Identify which cell holds the provided text, then report its [x, y] central coordinate. 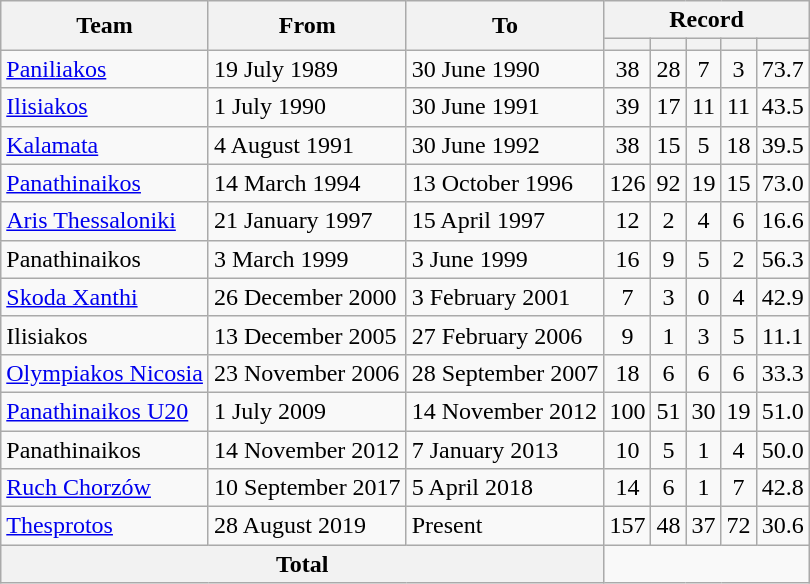
37 [704, 526]
13 October 1996 [505, 183]
72 [738, 526]
3 February 2001 [505, 297]
73.0 [782, 183]
To [505, 26]
39 [628, 107]
Paniliakos [105, 69]
Aris Thessaloniki [105, 221]
10 [628, 449]
Present [505, 526]
23 November 2006 [307, 373]
From [307, 26]
28 August 2019 [307, 526]
30.6 [782, 526]
13 December 2005 [307, 335]
12 [628, 221]
33.3 [782, 373]
Skoda Xanthi [105, 297]
Kalamata [105, 145]
Team [105, 26]
28 [668, 69]
16.6 [782, 221]
0 [704, 297]
3 June 1999 [505, 259]
Record [706, 20]
11.1 [782, 335]
30 June 1990 [505, 69]
50.0 [782, 449]
14 [628, 488]
21 January 1997 [307, 221]
48 [668, 526]
56.3 [782, 259]
Total [302, 564]
1 July 2009 [307, 411]
30 June 1991 [505, 107]
Thesprotos [105, 526]
39.5 [782, 145]
43.5 [782, 107]
42.9 [782, 297]
42.8 [782, 488]
126 [628, 183]
73.7 [782, 69]
5 April 2018 [505, 488]
26 December 2000 [307, 297]
3 March 1999 [307, 259]
51.0 [782, 411]
30 [704, 411]
100 [628, 411]
30 June 1992 [505, 145]
1 July 1990 [307, 107]
7 January 2013 [505, 449]
10 September 2017 [307, 488]
Ruch Chorzów [105, 488]
51 [668, 411]
28 September 2007 [505, 373]
27 February 2006 [505, 335]
4 August 1991 [307, 145]
14 March 1994 [307, 183]
92 [668, 183]
16 [628, 259]
17 [668, 107]
19 July 1989 [307, 69]
Panathinaikos U20 [105, 411]
157 [628, 526]
Olympiakos Nicosia [105, 373]
15 April 1997 [505, 221]
